Return (X, Y) of the center of cell containing provided text 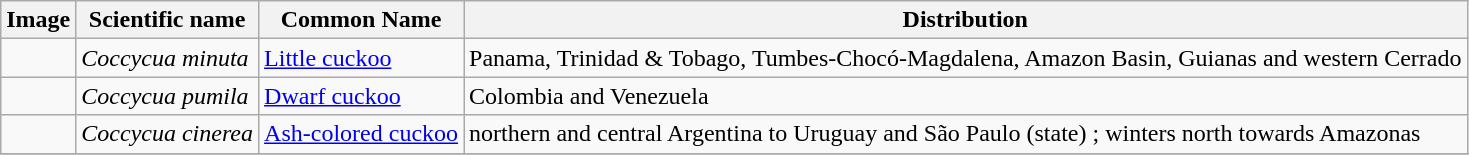
Colombia and Venezuela (966, 96)
northern and central Argentina to Uruguay and São Paulo (state) ; winters north towards Amazonas (966, 134)
Little cuckoo (362, 58)
Image (38, 20)
Coccycua minuta (168, 58)
Coccycua pumila (168, 96)
Coccycua cinerea (168, 134)
Scientific name (168, 20)
Ash-colored cuckoo (362, 134)
Dwarf cuckoo (362, 96)
Panama, Trinidad & Tobago, Tumbes-Chocó-Magdalena, Amazon Basin, Guianas and western Cerrado (966, 58)
Common Name (362, 20)
Distribution (966, 20)
